Search for the cell housing the specified text and yield its [X, Y] center coordinate. 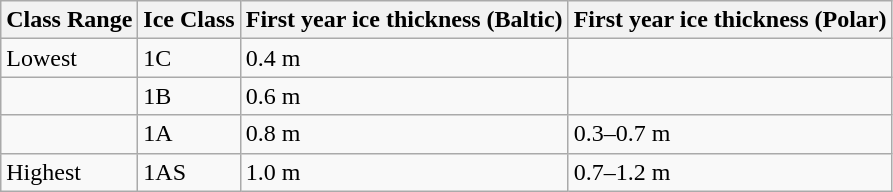
0.8 m [404, 134]
First year ice thickness (Polar) [730, 20]
Class Range [70, 20]
0.6 m [404, 96]
0.4 m [404, 58]
1.0 m [404, 172]
Ice Class [189, 20]
0.3–0.7 m [730, 134]
1A [189, 134]
1B [189, 96]
Highest [70, 172]
First year ice thickness (Baltic) [404, 20]
1C [189, 58]
0.7–1.2 m [730, 172]
1AS [189, 172]
Lowest [70, 58]
